Return the [x, y] coordinate for the center point of the cell that contains the specified text.  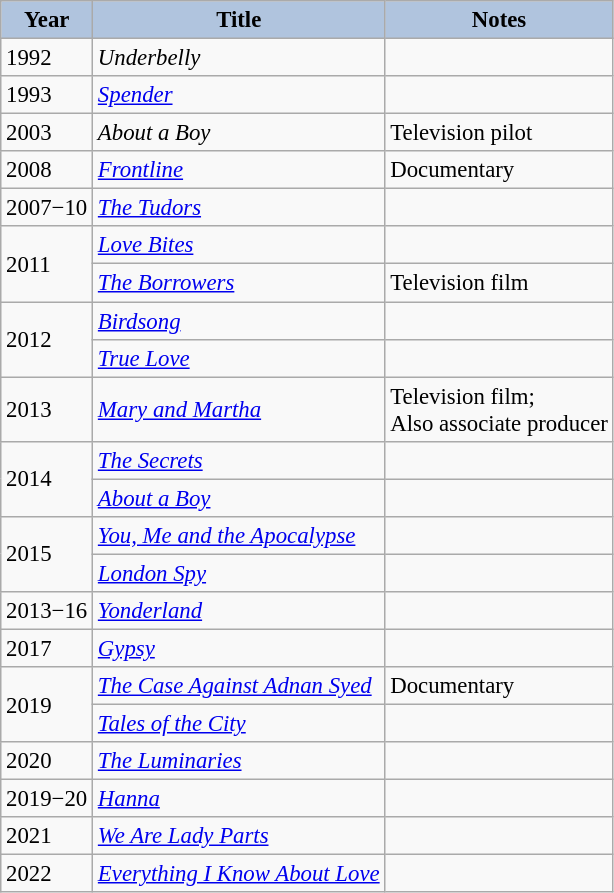
1993 [47, 95]
2014 [47, 478]
2013−16 [47, 611]
Mary and Martha [239, 410]
The Secrets [239, 460]
The Luminaries [239, 761]
2019−20 [47, 799]
2022 [47, 874]
Everything I Know About Love [239, 874]
2017 [47, 648]
Title [239, 20]
1992 [47, 58]
Television film [499, 283]
Underbelly [239, 58]
Birdsong [239, 321]
Love Bites [239, 245]
Notes [499, 20]
2020 [47, 761]
2003 [47, 133]
Yonderland [239, 611]
Television pilot [499, 133]
Tales of the City [239, 724]
Year [47, 20]
The Tudors [239, 208]
Spender [239, 95]
Television film;Also associate producer [499, 410]
2013 [47, 410]
Gypsy [239, 648]
2008 [47, 170]
2015 [47, 554]
2019 [47, 704]
The Case Against Adnan Syed [239, 686]
Frontline [239, 170]
2012 [47, 340]
2011 [47, 264]
You, Me and the Apocalypse [239, 536]
2007−10 [47, 208]
We Are Lady Parts [239, 836]
London Spy [239, 573]
Hanna [239, 799]
2021 [47, 836]
True Love [239, 358]
The Borrowers [239, 283]
